Pinpoint the cell where the given text exists, returning its [x, y] midpoint coordinate. 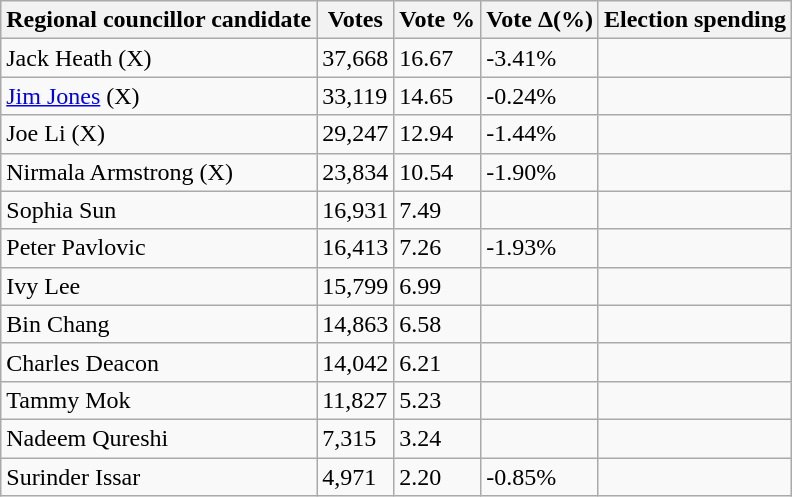
6.99 [438, 286]
33,119 [356, 96]
Election spending [694, 20]
Regional councillor candidate [159, 20]
6.21 [438, 362]
Surinder Issar [159, 477]
4,971 [356, 477]
-1.44% [540, 134]
-1.90% [540, 172]
23,834 [356, 172]
Bin Chang [159, 324]
16,413 [356, 248]
7.49 [438, 210]
Sophia Sun [159, 210]
5.23 [438, 400]
29,247 [356, 134]
Vote Δ(%) [540, 20]
Tammy Mok [159, 400]
16,931 [356, 210]
3.24 [438, 438]
-0.24% [540, 96]
7,315 [356, 438]
16.67 [438, 58]
Nadeem Qureshi [159, 438]
14.65 [438, 96]
-0.85% [540, 477]
11,827 [356, 400]
2.20 [438, 477]
-1.93% [540, 248]
Votes [356, 20]
Ivy Lee [159, 286]
Vote % [438, 20]
Jim Jones (X) [159, 96]
Charles Deacon [159, 362]
6.58 [438, 324]
Jack Heath (X) [159, 58]
15,799 [356, 286]
Joe Li (X) [159, 134]
-3.41% [540, 58]
37,668 [356, 58]
Nirmala Armstrong (X) [159, 172]
Peter Pavlovic [159, 248]
12.94 [438, 134]
10.54 [438, 172]
14,863 [356, 324]
7.26 [438, 248]
14,042 [356, 362]
